Output the (X, Y) coordinate of the center of the cell containing the given text.  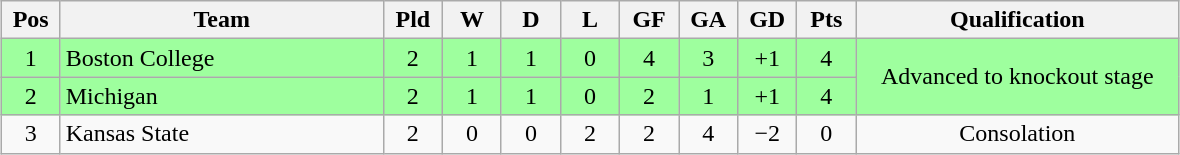
Boston College (222, 58)
Advanced to knockout stage (1018, 77)
Team (222, 20)
GF (650, 20)
Pts (826, 20)
GD (768, 20)
−2 (768, 134)
Pos (30, 20)
Qualification (1018, 20)
Pld (412, 20)
L (590, 20)
W (472, 20)
D (530, 20)
Michigan (222, 96)
Consolation (1018, 134)
GA (708, 20)
Kansas State (222, 134)
